Identify which cell holds the provided text, then report its (x, y) central coordinate. 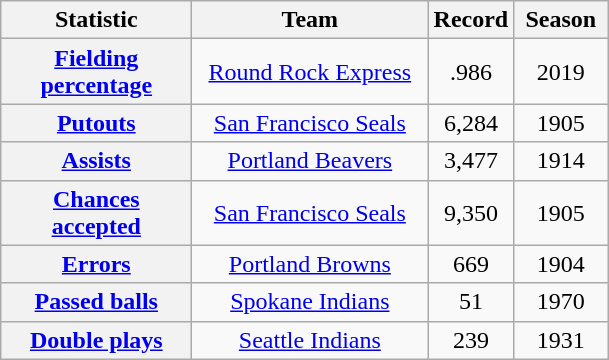
Team (310, 20)
Seattle Indians (310, 340)
6,284 (471, 123)
1931 (561, 340)
Passed balls (96, 302)
1914 (561, 161)
239 (471, 340)
Chances accepted (96, 212)
Putouts (96, 123)
9,350 (471, 212)
Season (561, 20)
Fielding percentage (96, 72)
Errors (96, 264)
669 (471, 264)
Portland Browns (310, 264)
Portland Beavers (310, 161)
Statistic (96, 20)
3,477 (471, 161)
Double plays (96, 340)
1970 (561, 302)
Spokane Indians (310, 302)
.986 (471, 72)
Round Rock Express (310, 72)
2019 (561, 72)
Record (471, 20)
1904 (561, 264)
Assists (96, 161)
51 (471, 302)
